Detect which cell encompasses the target text, then output its [X, Y] center coordinate. 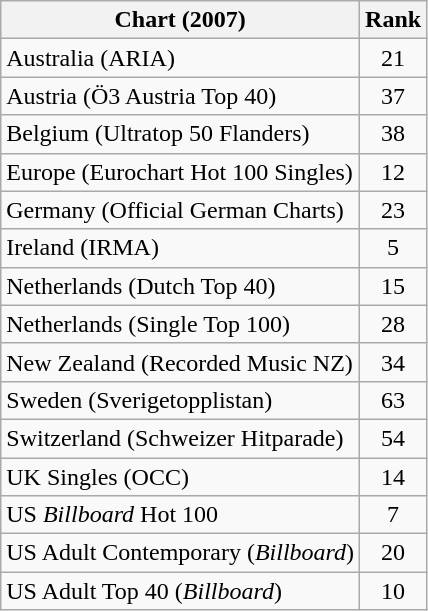
63 [394, 400]
Chart (2007) [180, 20]
15 [394, 286]
34 [394, 362]
Switzerland (Schweizer Hitparade) [180, 438]
Europe (Eurochart Hot 100 Singles) [180, 172]
US Adult Top 40 (Billboard) [180, 591]
Netherlands (Dutch Top 40) [180, 286]
Netherlands (Single Top 100) [180, 324]
7 [394, 515]
Ireland (IRMA) [180, 248]
12 [394, 172]
37 [394, 96]
Rank [394, 20]
Sweden (Sverigetopplistan) [180, 400]
54 [394, 438]
New Zealand (Recorded Music NZ) [180, 362]
28 [394, 324]
Germany (Official German Charts) [180, 210]
38 [394, 134]
5 [394, 248]
23 [394, 210]
10 [394, 591]
20 [394, 553]
14 [394, 477]
US Adult Contemporary (Billboard) [180, 553]
21 [394, 58]
US Billboard Hot 100 [180, 515]
Australia (ARIA) [180, 58]
Belgium (Ultratop 50 Flanders) [180, 134]
UK Singles (OCC) [180, 477]
Austria (Ö3 Austria Top 40) [180, 96]
